Locate the cell with the specified text and output its (X, Y) center coordinate. 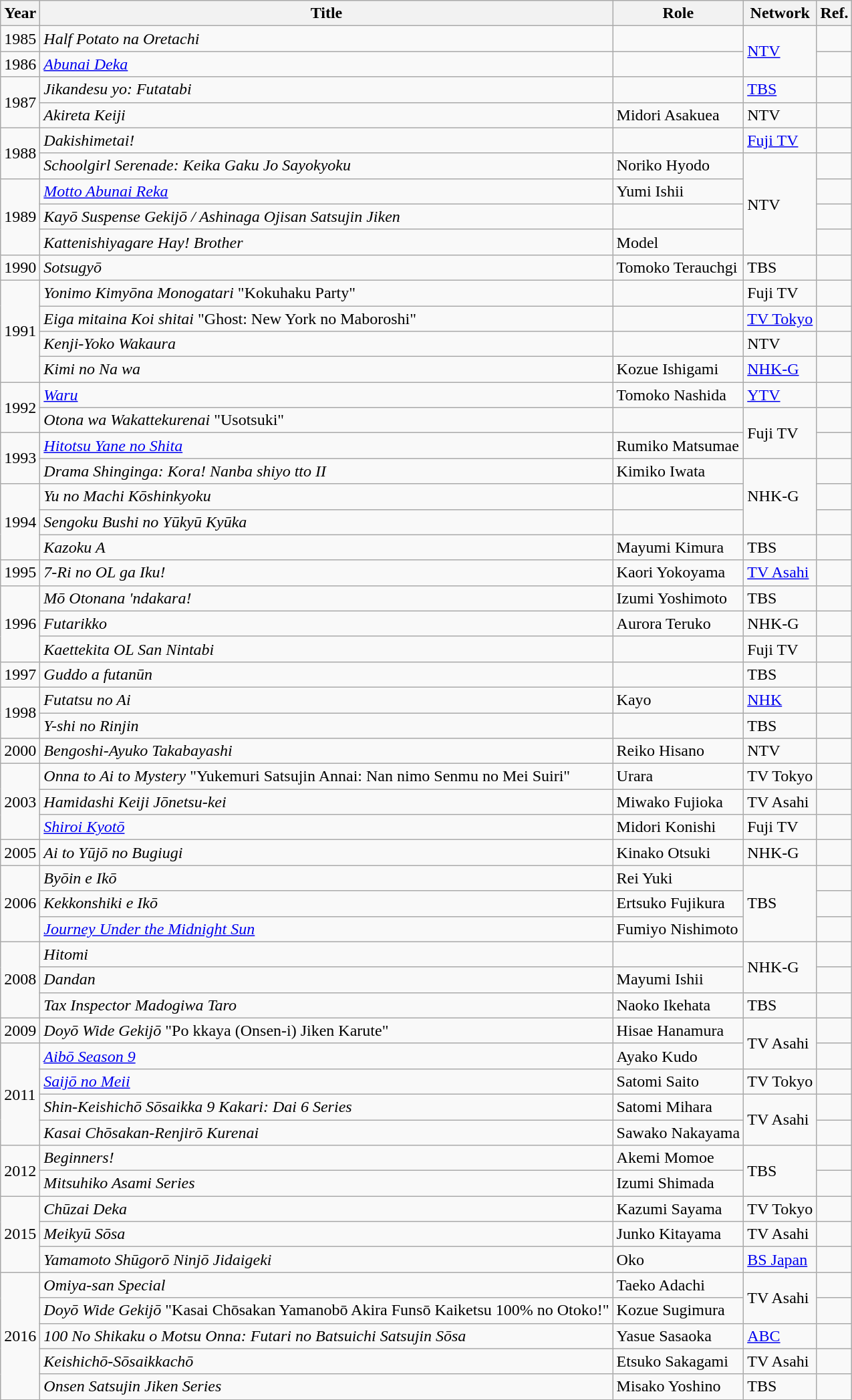
Mayumi Kimura (678, 547)
Kayō Suspense Gekijō / Ashinaga Ojisan Satsujin Jiken (326, 217)
Motto Abunai Reka (326, 191)
BS Japan (780, 1260)
Kazumi Sayama (678, 1209)
Journey Under the Midnight Sun (326, 929)
Sotsugyō (326, 267)
1985 (20, 39)
Sawako Nakayama (678, 1133)
Jikandesu yo: Futatabi (326, 90)
Omiya-san Special (326, 1285)
Shin-Keishichō Sōsaikka 9 Kakari: Dai 6 Series (326, 1107)
Kimiko Iwata (678, 471)
Kayo (678, 700)
1998 (20, 712)
Byōin e Ikō (326, 878)
Mō Otonana 'ndakara! (326, 598)
Beginners! (326, 1158)
Kattenishiyagare Hay! Brother (326, 242)
Fumiyo Nishimoto (678, 929)
NHK (780, 700)
2005 (20, 853)
2016 (20, 1336)
2008 (20, 980)
Guddo a futanūn (326, 674)
Hitomi (326, 954)
Midori Asakuea (678, 115)
1991 (20, 331)
Doyō Wide Gekijō "Po kkaya (Onsen-i) Jiken Karute" (326, 1030)
Network (780, 13)
Kazoku A (326, 547)
Meikyū Sōsa (326, 1234)
Dandan (326, 980)
Mayumi Ishii (678, 980)
Reiko Hisano (678, 751)
Saijō no Meii (326, 1081)
1987 (20, 102)
Yasue Sasaoka (678, 1336)
Tomoko Terauchgi (678, 267)
100 No Shikaku o Motsu Onna: Futari no Batsuichi Satsujin Sōsa (326, 1336)
Abunai Deka (326, 64)
Hitotsu Yane no Shita (326, 446)
Rumiko Matsumae (678, 446)
1994 (20, 522)
Izumi Shimada (678, 1183)
Kinako Otsuki (678, 853)
2011 (20, 1094)
1992 (20, 408)
Yumi Ishii (678, 191)
Title (326, 13)
Mitsuhiko Asami Series (326, 1183)
Ertsuko Fujikura (678, 903)
2012 (20, 1171)
Tomoko Nashida (678, 395)
1995 (20, 573)
Satomi Saito (678, 1081)
Eiga mitaina Koi shitai "Ghost: New York no Maboroshi" (326, 319)
Chūzai Deka (326, 1209)
Kenji-Yoko Wakaura (326, 344)
2009 (20, 1030)
Taeko Adachi (678, 1285)
Drama Shinginga: Kora! Nanba shiyo tto II (326, 471)
Futarikko (326, 623)
Yu no Machi Kōshinkyoku (326, 497)
Kaettekita OL San Nintabi (326, 649)
Schoolgirl Serenade: Keika Gaku Jo Sayokyoku (326, 166)
Kaori Yokoyama (678, 573)
Misako Yoshino (678, 1387)
Aurora Teruko (678, 623)
1988 (20, 153)
1986 (20, 64)
Naoko Ikehata (678, 1005)
1996 (20, 623)
Doyō Wide Gekijō "Kasai Chōsakan Yamanobō Akira Funsō Kaiketsu 100% no Otoko!" (326, 1310)
Aibō Season 9 (326, 1056)
Akemi Momoe (678, 1158)
Kozue Ishigami (678, 370)
Dakishimetai! (326, 140)
Role (678, 13)
2015 (20, 1234)
1997 (20, 674)
Year (20, 13)
1989 (20, 217)
Kekkonshiki e Ikō (326, 903)
Kozue Sugimura (678, 1310)
Ayako Kudo (678, 1056)
Bengoshi-Ayuko Takabayashi (326, 751)
Kasai Chōsakan-Renjirō Kurenai (326, 1133)
Noriko Hyodo (678, 166)
Etsuko Sakagami (678, 1361)
Shiroi Kyotō (326, 827)
Urara (678, 777)
Akireta Keiji (326, 115)
Otona wa Wakattekurenai "Usotsuki" (326, 420)
Yonimo Kimyōna Monogatari "Kokuhaku Party" (326, 293)
Onna to Ai to Mystery "Yukemuri Satsujin Annai: Nan nimo Senmu no Mei Suiri" (326, 777)
Waru (326, 395)
Hisae Hanamura (678, 1030)
Oko (678, 1260)
2006 (20, 903)
Ref. (834, 13)
1993 (20, 458)
Keishichō-Sōsaikkachō (326, 1361)
Half Potato na Oretachi (326, 39)
Tax Inspector Madogiwa Taro (326, 1005)
Kimi no Na wa (326, 370)
ABC (780, 1336)
Ai to Yūjō no Bugiugi (326, 853)
2003 (20, 802)
Rei Yuki (678, 878)
Futatsu no Ai (326, 700)
7-Ri no OL ga Iku! (326, 573)
Model (678, 242)
Y-shi no Rinjin (326, 725)
Midori Konishi (678, 827)
Izumi Yoshimoto (678, 598)
YTV (780, 395)
Sengoku Bushi no Yūkyū Kyūka (326, 522)
Miwako Fujioka (678, 802)
Yamamoto Shūgorō Ninjō Jidaigeki (326, 1260)
Satomi Mihara (678, 1107)
Onsen Satsujin Jiken Series (326, 1387)
1990 (20, 267)
Junko Kitayama (678, 1234)
2000 (20, 751)
Hamidashi Keiji Jōnetsu-kei (326, 802)
